Find where the given text appears and provide that cell's center as [X, Y] coordinate. 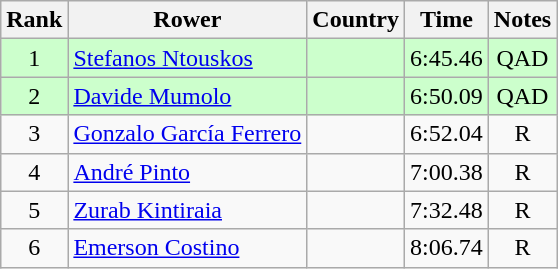
6 [34, 248]
Rank [34, 20]
Emerson Costino [188, 248]
Gonzalo García Ferrero [188, 134]
7:00.38 [447, 172]
Stefanos Ntouskos [188, 58]
6:52.04 [447, 134]
Zurab Kintiraia [188, 210]
2 [34, 96]
Rower [188, 20]
Davide Mumolo [188, 96]
Country [356, 20]
Notes [522, 20]
7:32.48 [447, 210]
Time [447, 20]
6:50.09 [447, 96]
André Pinto [188, 172]
4 [34, 172]
6:45.46 [447, 58]
3 [34, 134]
8:06.74 [447, 248]
5 [34, 210]
1 [34, 58]
